Pinpoint the cell where the given text exists, returning its (X, Y) midpoint coordinate. 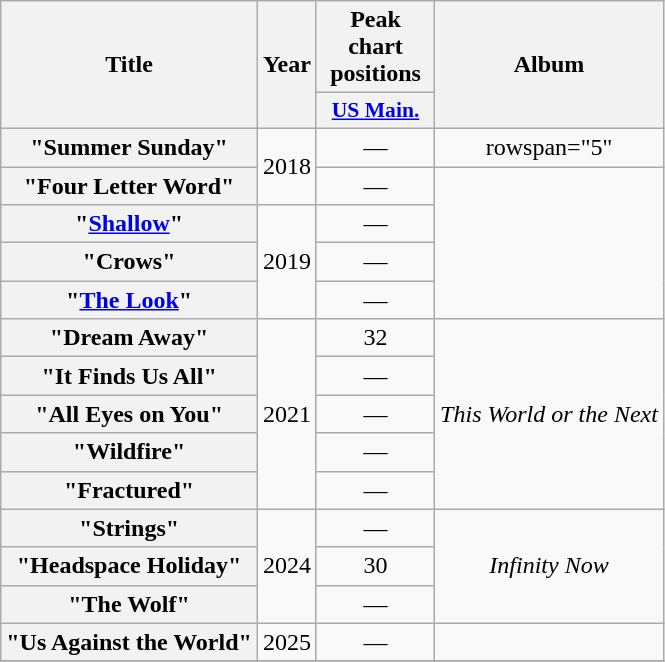
2024 (286, 566)
"Shallow" (130, 224)
2025 (286, 642)
Year (286, 65)
"Fractured" (130, 490)
"Dream Away" (130, 338)
"Headspace Holiday" (130, 566)
"The Look" (130, 300)
2021 (286, 414)
"Summer Sunday" (130, 147)
32 (375, 338)
rowspan="5" (550, 147)
This World or the Next (550, 414)
"The Wolf" (130, 604)
30 (375, 566)
"All Eyes on You" (130, 414)
Infinity Now (550, 566)
"Us Against the World" (130, 642)
"Four Letter Word" (130, 185)
US Main. (375, 111)
Peak chart positions (375, 47)
Title (130, 65)
"Strings" (130, 528)
2019 (286, 262)
Album (550, 65)
"It Finds Us All" (130, 376)
"Wildfire" (130, 452)
"Crows" (130, 262)
2018 (286, 166)
